Return [X, Y] of the center of cell containing provided text 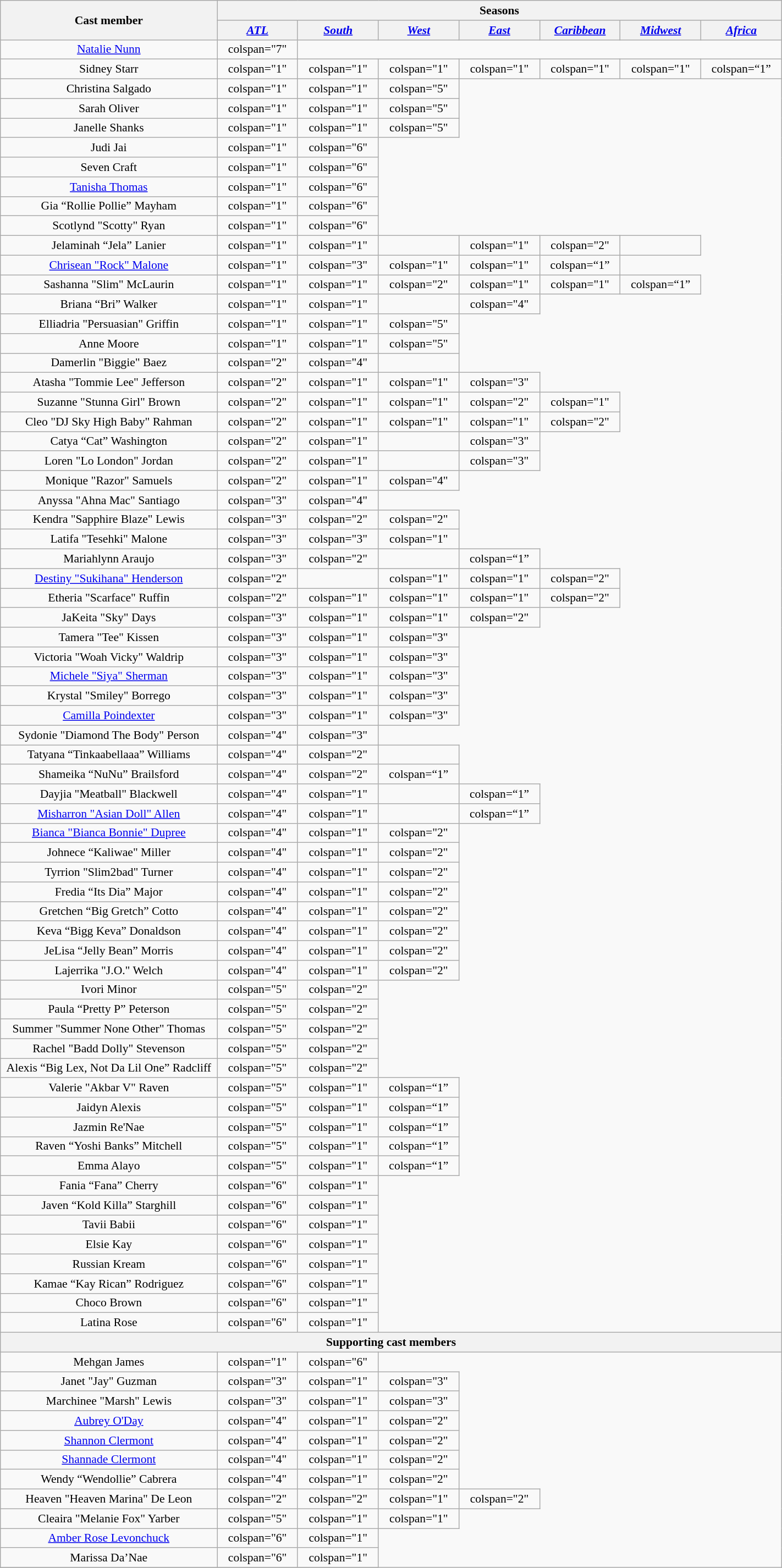
Krystal "Smiley" Borrego [109, 696]
Christina Salgado [109, 89]
Shameika “NuNu” Brailsford [109, 775]
Latifa "Tesehki" Malone [109, 539]
Alexis “Big Lex, Not Da Lil One” Radcliff [109, 1068]
Kamae “Kay Rican” Rodriguez [109, 1284]
West [419, 30]
Summer "Summer None Other" Thomas [109, 1029]
Suzanne "Stunna Girl" Brown [109, 402]
Tanisha Thomas [109, 187]
Johnece “Kaliwae" Miller [109, 853]
Jelaminah “Jela” Lanier [109, 246]
Keva “Bigg Keva” Donaldson [109, 931]
Mehgan James [109, 1362]
Midwest [661, 30]
colspan="7" [257, 49]
Elliadria "Persuasian" Griffin [109, 324]
Briana “Bri” Walker [109, 305]
Amber Rose Levonchuck [109, 1538]
Destiny "Sukihana" Henderson [109, 578]
Victoria "Woah Vicky" Waldrip [109, 657]
Kendra "Sapphire Blaze" Lewis [109, 520]
Chrisean "Rock" Malone [109, 265]
Anyssa "Ahna Mac" Santiago [109, 500]
Africa [741, 30]
Natalie Nunn [109, 49]
Damerlin "Biggie" Baez [109, 363]
Sydonie "Diamond The Body" Person [109, 735]
Scotlynd "Scotty" Ryan [109, 226]
Fania “Fana” Cherry [109, 1186]
Shannon Clermont [109, 1440]
Loren "Lo London" Jordan [109, 461]
Mariahlynn Araujo [109, 559]
Wendy “Wendollie” Cabrera [109, 1479]
JeLisa “Jelly Bean” Morris [109, 951]
ATL [257, 30]
Cleaira "Melanie Fox" Yarber [109, 1519]
Seasons [499, 10]
Cleo "DJ Sky High Baby" Rahman [109, 422]
Judi Jai [109, 148]
Jazmin Re'Nae [109, 1127]
Seven Craft [109, 167]
Fredia “Its Dia” Major [109, 892]
Misharron "Asian Doll" Allen [109, 814]
JaKeita "Sky" Days [109, 618]
Atasha "Tommie Lee" Jefferson [109, 383]
Latina Rose [109, 1323]
Marissa Da’Nae [109, 1558]
Marchinee "Marsh" Lewis [109, 1401]
Emma Alayo [109, 1166]
Russian Kream [109, 1264]
Sashanna "Slim" McLaurin [109, 285]
Michele "Siya" Sherman [109, 676]
Sarah Oliver [109, 108]
Paula “Pretty P” Peterson [109, 1009]
Caribbean [580, 30]
Supporting cast members [391, 1343]
Elsie Kay [109, 1245]
Tavii Babii [109, 1225]
Etheria "Scarface" Ruffin [109, 598]
Anne Moore [109, 344]
Catya “Cat” Washington [109, 441]
Gretchen “Big Gretch” Cotto [109, 912]
South [338, 30]
Camilla Poindexter [109, 716]
Janet "Jay" Guzman [109, 1382]
Aubrey O'Day [109, 1421]
Raven “Yoshi Banks” Mitchell [109, 1146]
Monique "Razor" Samuels [109, 481]
Cast member [109, 20]
Gia “Rollie Pollie” Mayham [109, 206]
Javen “Kold Killa” Starghill [109, 1205]
Choco Brown [109, 1303]
Ivori Minor [109, 990]
Jaidyn Alexis [109, 1107]
East [499, 30]
Janelle Shanks [109, 128]
Valerie "Akbar V" Raven [109, 1088]
Tatyana “Tinkaabellaaa” Williams [109, 755]
Rachel "Badd Dolly" Stevenson [109, 1048]
Dayjia "Meatball" Blackwell [109, 794]
Tamera "Tee" Kissen [109, 637]
Tyrrion "Slim2bad" Turner [109, 873]
Shannade Clermont [109, 1460]
Sidney Starr [109, 69]
Lajerrika "J.O." Welch [109, 970]
Bianca "Bianca Bonnie" Dupree [109, 833]
Heaven "Heaven Marina" De Leon [109, 1499]
